Scan for the cell matching the given text and deliver its [X, Y] coordinate at center. 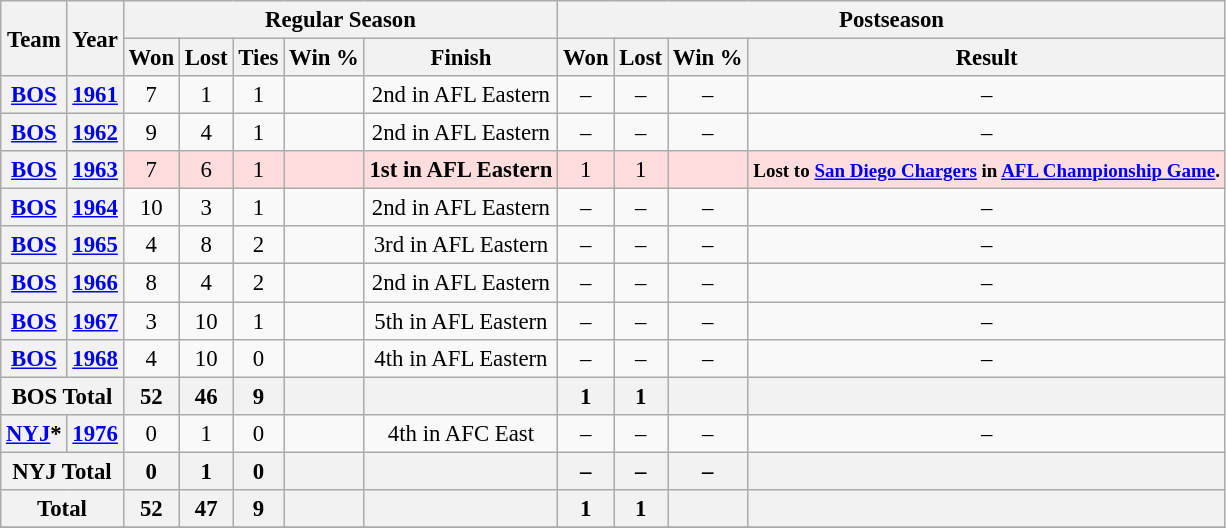
1965 [95, 245]
1967 [95, 321]
5th in AFL Eastern [461, 321]
Result [986, 58]
Lost to San Diego Chargers in AFL Championship Game. [986, 170]
NYJ* [34, 433]
3rd in AFL Eastern [461, 245]
1962 [95, 133]
1976 [95, 433]
1st in AFL Eastern [461, 170]
46 [206, 396]
Ties [258, 58]
1961 [95, 95]
1963 [95, 170]
Postseason [892, 20]
Year [95, 38]
Total [62, 509]
1968 [95, 358]
Regular Season [340, 20]
4th in AFC East [461, 433]
1966 [95, 283]
6 [206, 170]
4th in AFL Eastern [461, 358]
1964 [95, 208]
NYJ Total [62, 471]
Finish [461, 58]
47 [206, 509]
Team [34, 38]
BOS Total [62, 396]
